Return the (x, y) coordinate for the center point of the cell that contains the specified text.  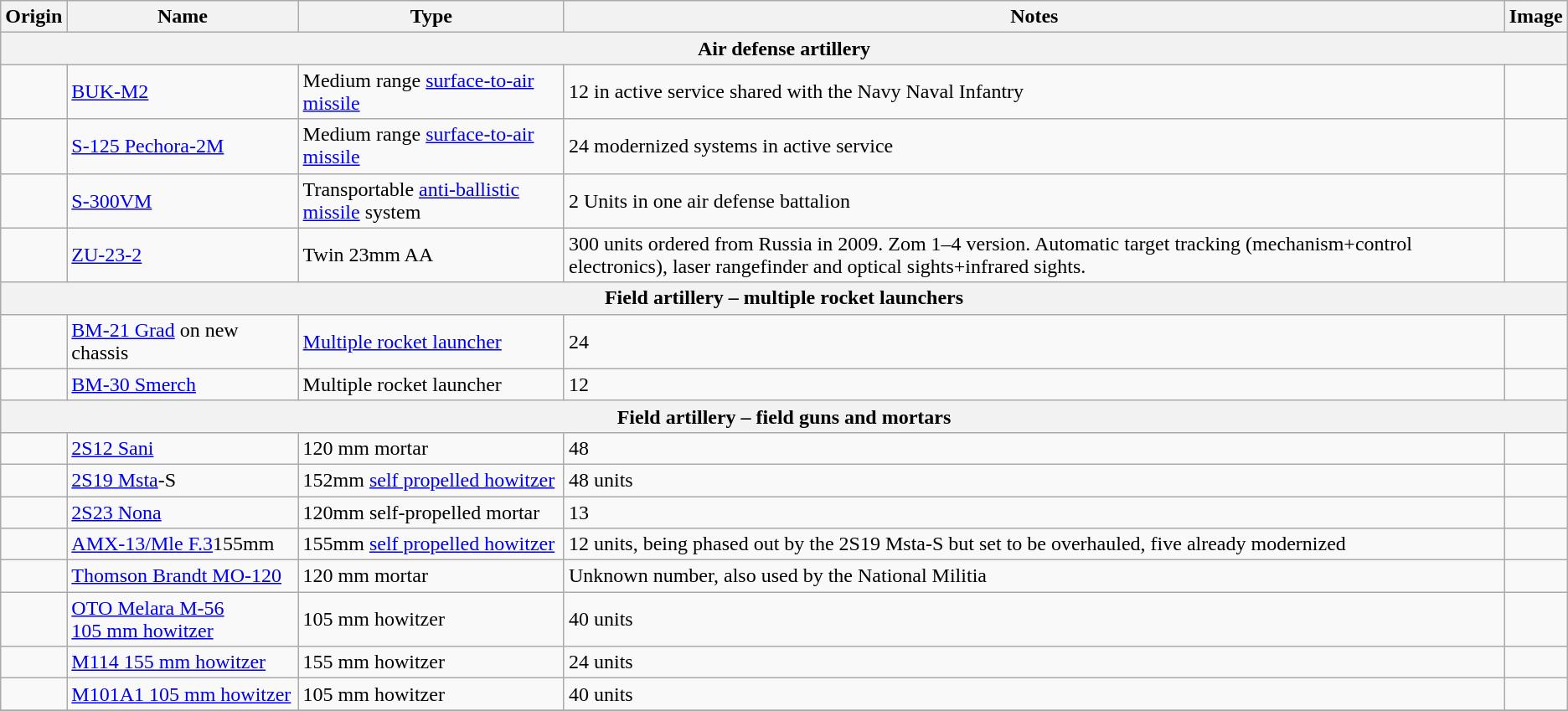
2S23 Nona (183, 512)
155 mm howitzer (431, 662)
2 Units in one air defense battalion (1034, 201)
S-125 Pechora-2M (183, 146)
Notes (1034, 17)
S-300VM (183, 201)
Field artillery – field guns and mortars (784, 416)
48 (1034, 448)
Name (183, 17)
152mm self propelled howitzer (431, 480)
BM-21 Grad on new chassis (183, 342)
BM-30 Smerch (183, 384)
Image (1536, 17)
Field artillery – multiple rocket launchers (784, 298)
Type (431, 17)
155mm self propelled howitzer (431, 544)
24 (1034, 342)
2S19 Msta-S (183, 480)
12 in active service shared with the Navy Naval Infantry (1034, 92)
48 units (1034, 480)
Transportable anti-ballistic missile system (431, 201)
Origin (34, 17)
BUK-M2 (183, 92)
Unknown number, also used by the National Militia (1034, 576)
24 modernized systems in active service (1034, 146)
12 (1034, 384)
2S12 Sani (183, 448)
Thomson Brandt MO-120 (183, 576)
OTO Melara M-56 105 mm howitzer (183, 620)
13 (1034, 512)
ZU-23-2 (183, 255)
Twin 23mm AA (431, 255)
120mm self-propelled mortar (431, 512)
AMX-13/Mle F.3155mm (183, 544)
M114 155 mm howitzer (183, 662)
Air defense artillery (784, 49)
12 units, being phased out by the 2S19 Msta-S but set to be overhauled, five already modernized (1034, 544)
24 units (1034, 662)
M101A1 105 mm howitzer (183, 694)
